Provide the [X, Y] coordinate of the cell's center where the given text is located.  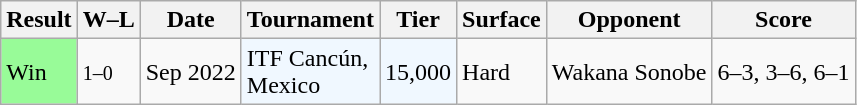
Tournament [310, 20]
Hard [502, 72]
Sep 2022 [190, 72]
Score [784, 20]
Surface [502, 20]
Win [39, 72]
Opponent [629, 20]
15,000 [418, 72]
Date [190, 20]
1–0 [108, 72]
ITF Cancún, Mexico [310, 72]
6–3, 3–6, 6–1 [784, 72]
Tier [418, 20]
Wakana Sonobe [629, 72]
W–L [108, 20]
Result [39, 20]
